Detect which cell encompasses the target text, then output its (x, y) center coordinate. 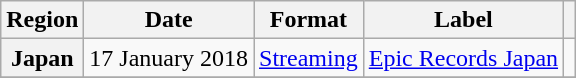
Streaming (309, 58)
17 January 2018 (169, 58)
Epic Records Japan (463, 58)
Label (463, 20)
Format (309, 20)
Region (42, 20)
Japan (42, 58)
Date (169, 20)
